Detect which cell encompasses the target text, then output its [x, y] center coordinate. 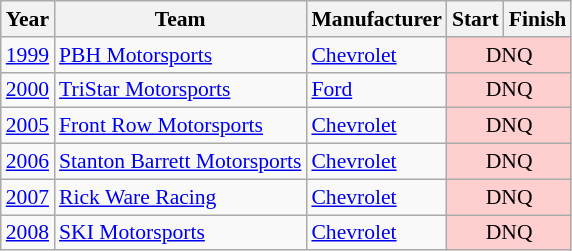
Start [476, 19]
2006 [28, 162]
Ford [376, 90]
Year [28, 19]
PBH Motorsports [180, 55]
Manufacturer [376, 19]
2005 [28, 126]
SKI Motorsports [180, 233]
Finish [538, 19]
Front Row Motorsports [180, 126]
Rick Ware Racing [180, 197]
1999 [28, 55]
2007 [28, 197]
Stanton Barrett Motorsports [180, 162]
Team [180, 19]
TriStar Motorsports [180, 90]
2000 [28, 90]
2008 [28, 233]
